Identify which cell holds the provided text, then report its [x, y] central coordinate. 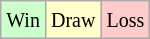
Win [24, 20]
Loss [126, 20]
Draw [72, 20]
